Search for the cell housing the specified text and yield its [X, Y] center coordinate. 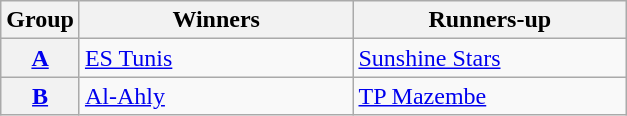
ES Tunis [216, 58]
Group [40, 20]
A [40, 58]
Winners [216, 20]
TP Mazembe [490, 96]
Al-Ahly [216, 96]
Sunshine Stars [490, 58]
B [40, 96]
Runners-up [490, 20]
